Identify which cell holds the provided text, then report its (x, y) central coordinate. 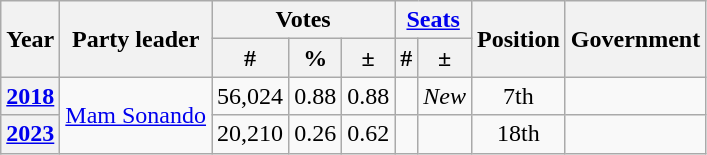
Position (519, 39)
New (445, 96)
Mam Sonando (136, 115)
20,210 (250, 134)
Government (635, 39)
Year (30, 39)
Votes (304, 20)
Seats (434, 20)
0.62 (368, 134)
2023 (30, 134)
Party leader (136, 39)
2018 (30, 96)
% (316, 58)
56,024 (250, 96)
7th (519, 96)
0.26 (316, 134)
18th (519, 134)
